Capture the cell that displays the provided text and extract its (x, y) central coordinate. 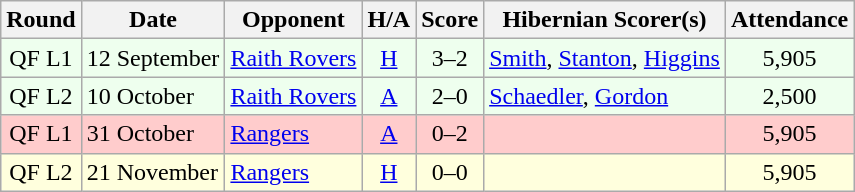
0–2 (450, 134)
31 October (153, 134)
Attendance (789, 20)
Score (450, 20)
Date (153, 20)
2,500 (789, 96)
Schaedler, Gordon (605, 96)
Smith, Stanton, Higgins (605, 58)
2–0 (450, 96)
0–0 (450, 172)
Opponent (294, 20)
H/A (389, 20)
10 October (153, 96)
Round (41, 20)
Hibernian Scorer(s) (605, 20)
21 November (153, 172)
12 September (153, 58)
3–2 (450, 58)
